Return [X, Y] of the center of cell containing provided text 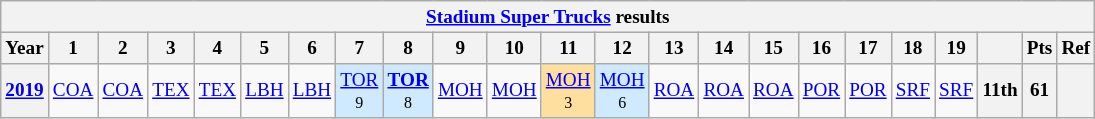
MOH3 [568, 91]
4 [217, 48]
6 [312, 48]
Stadium Super Trucks results [548, 17]
TOR9 [360, 91]
13 [674, 48]
9 [460, 48]
Pts [1040, 48]
2019 [25, 91]
2 [123, 48]
61 [1040, 91]
17 [868, 48]
TOR8 [408, 91]
10 [514, 48]
15 [773, 48]
16 [821, 48]
18 [912, 48]
Year [25, 48]
8 [408, 48]
3 [171, 48]
5 [265, 48]
1 [73, 48]
7 [360, 48]
14 [724, 48]
12 [622, 48]
Ref [1076, 48]
11 [568, 48]
19 [956, 48]
MOH6 [622, 91]
11th [1000, 91]
